From the cell containing the given text, extract its center point as [X, Y] coordinate. 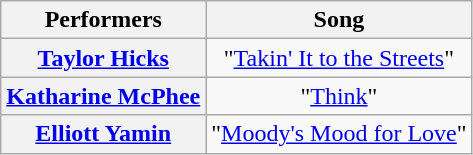
"Takin' It to the Streets" [339, 58]
Song [339, 20]
Performers [104, 20]
Elliott Yamin [104, 134]
Katharine McPhee [104, 96]
"Think" [339, 96]
Taylor Hicks [104, 58]
"Moody's Mood for Love" [339, 134]
